Pinpoint the cell where the given text exists, returning its (x, y) midpoint coordinate. 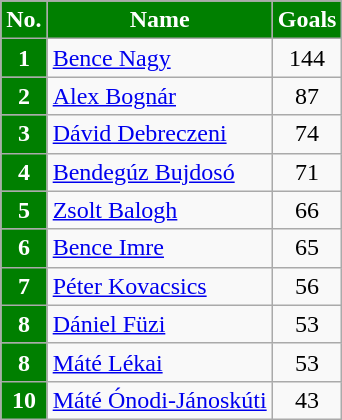
Alex Bognár (160, 96)
7 (24, 286)
5 (24, 210)
3 (24, 134)
144 (307, 58)
2 (24, 96)
Dániel Füzi (160, 324)
43 (307, 400)
Péter Kovacsics (160, 286)
1 (24, 58)
56 (307, 286)
65 (307, 248)
Zsolt Balogh (160, 210)
66 (307, 210)
87 (307, 96)
Goals (307, 20)
Máté Ónodi-Jánoskúti (160, 400)
Bendegúz Bujdosó (160, 172)
6 (24, 248)
10 (24, 400)
Bence Imre (160, 248)
No. (24, 20)
Máté Lékai (160, 362)
4 (24, 172)
71 (307, 172)
Dávid Debreczeni (160, 134)
74 (307, 134)
Name (160, 20)
Bence Nagy (160, 58)
